Provide the (x, y) coordinate of the cell's center where the given text is located.  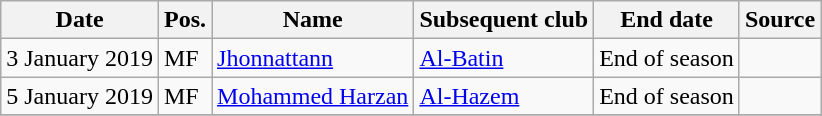
Pos. (184, 20)
Name (313, 20)
Al-Batin (504, 58)
3 January 2019 (80, 58)
Mohammed Harzan (313, 96)
5 January 2019 (80, 96)
Subsequent club (504, 20)
End date (667, 20)
Date (80, 20)
Source (780, 20)
Jhonnattann (313, 58)
Al-Hazem (504, 96)
